Determine the [x, y] coordinate at the center of the cell enclosing the given text.  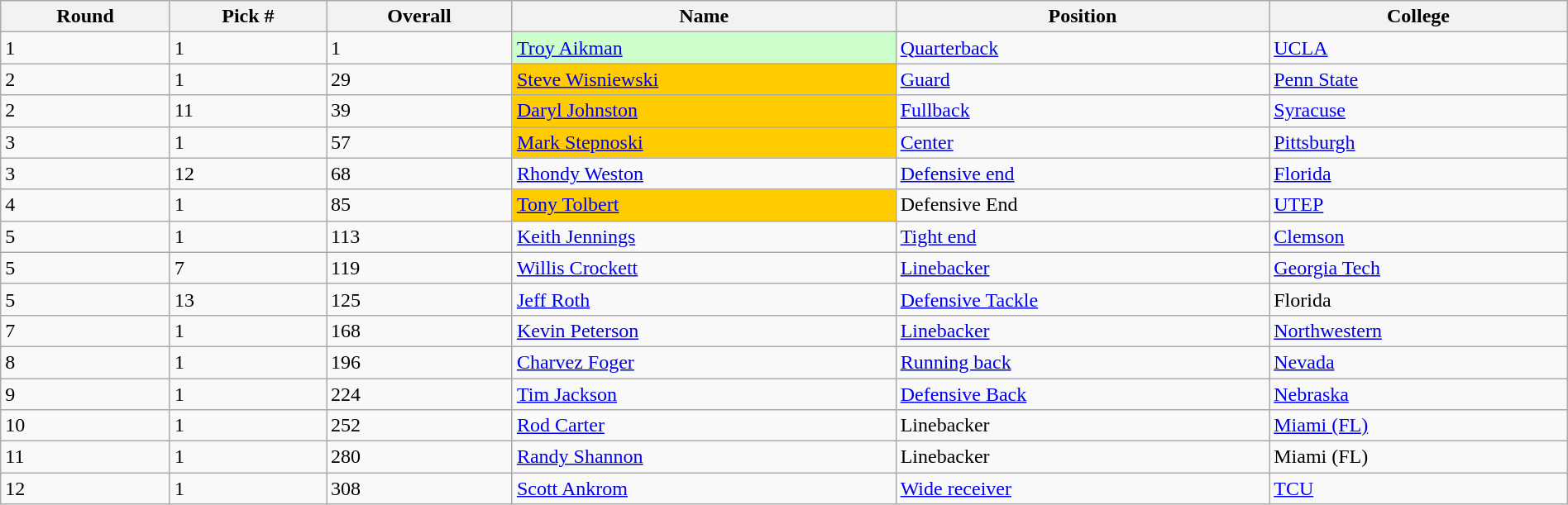
Kevin Peterson [704, 331]
Keith Jennings [704, 236]
68 [420, 174]
UCLA [1419, 48]
Randy Shannon [704, 457]
Northwestern [1419, 331]
13 [248, 299]
Overall [420, 17]
Clemson [1419, 236]
Willis Crockett [704, 268]
Charvez Foger [704, 362]
113 [420, 236]
Jeff Roth [704, 299]
Nebraska [1419, 394]
Tim Jackson [704, 394]
Pick # [248, 17]
29 [420, 79]
252 [420, 426]
125 [420, 299]
Troy Aikman [704, 48]
Penn State [1419, 79]
Rhondy Weston [704, 174]
Mark Stepnoski [704, 142]
39 [420, 111]
TCU [1419, 488]
119 [420, 268]
168 [420, 331]
57 [420, 142]
Quarterback [1083, 48]
Tony Tolbert [704, 205]
9 [86, 394]
Pittsburgh [1419, 142]
Syracuse [1419, 111]
Position [1083, 17]
10 [86, 426]
Defensive end [1083, 174]
Steve Wisniewski [704, 79]
308 [420, 488]
Center [1083, 142]
Defensive Tackle [1083, 299]
Name [704, 17]
224 [420, 394]
Round [86, 17]
Running back [1083, 362]
85 [420, 205]
UTEP [1419, 205]
Tight end [1083, 236]
196 [420, 362]
8 [86, 362]
Georgia Tech [1419, 268]
Guard [1083, 79]
Nevada [1419, 362]
Defensive End [1083, 205]
280 [420, 457]
Wide receiver [1083, 488]
4 [86, 205]
Scott Ankrom [704, 488]
Rod Carter [704, 426]
Defensive Back [1083, 394]
Fullback [1083, 111]
Daryl Johnston [704, 111]
College [1419, 17]
